Provide the (X, Y) coordinate of the cell's center where the given text is located.  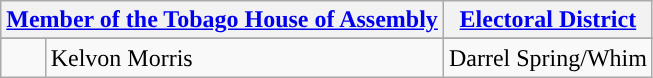
Darrel Spring/Whim (548, 58)
Electoral District (548, 20)
Kelvon Morris (244, 58)
Member of the Tobago House of Assembly (222, 20)
